Find where the given text appears and provide that cell's center as (X, Y) coordinate. 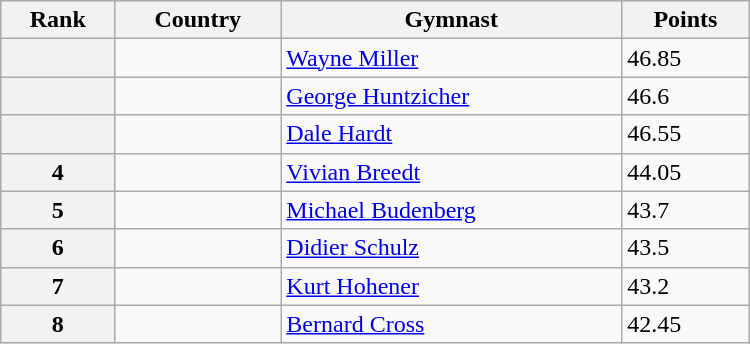
5 (58, 210)
Points (686, 20)
Kurt Hohener (452, 286)
George Huntzicher (452, 96)
7 (58, 286)
43.7 (686, 210)
Gymnast (452, 20)
46.85 (686, 58)
Michael Budenberg (452, 210)
46.55 (686, 134)
Rank (58, 20)
Didier Schulz (452, 248)
Wayne Miller (452, 58)
43.2 (686, 286)
Country (198, 20)
6 (58, 248)
44.05 (686, 172)
42.45 (686, 324)
Bernard Cross (452, 324)
4 (58, 172)
8 (58, 324)
46.6 (686, 96)
43.5 (686, 248)
Vivian Breedt (452, 172)
Dale Hardt (452, 134)
